Identify which cell holds the provided text, then report its [x, y] central coordinate. 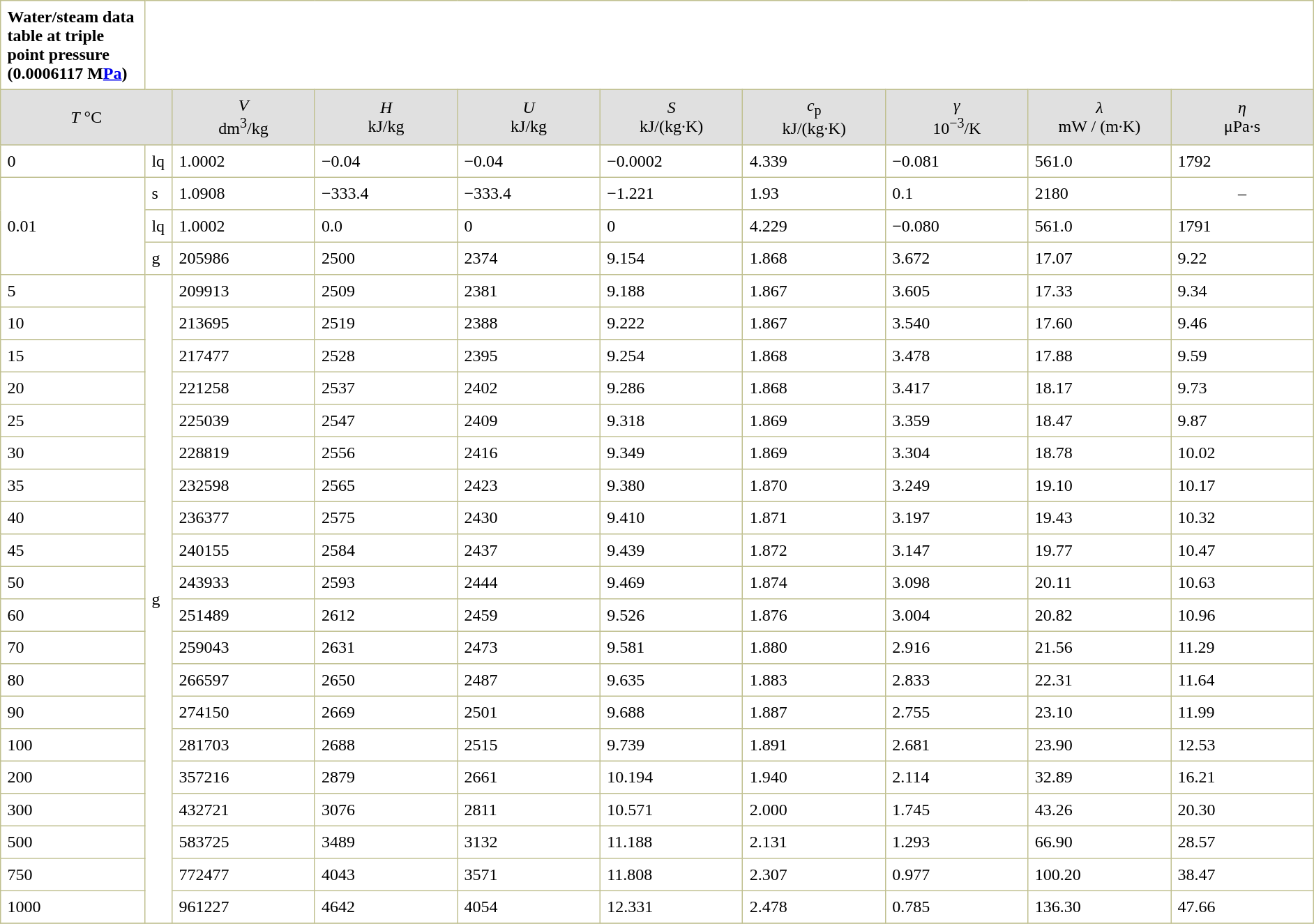
UkJ/kg [529, 117]
100.20 [1099, 874]
1.887 [815, 713]
2.114 [957, 778]
0.01 [73, 227]
3.540 [957, 324]
3.098 [957, 583]
10.47 [1243, 550]
19.77 [1099, 550]
−1.221 [671, 194]
232598 [244, 485]
20.11 [1099, 583]
9.581 [671, 648]
21.56 [1099, 648]
2.755 [957, 713]
2180 [1099, 194]
4642 [386, 907]
T °C [86, 117]
−0.0002 [671, 161]
10.571 [671, 810]
1.745 [957, 810]
0.1 [957, 194]
5 [73, 291]
2437 [529, 550]
1.93 [815, 194]
228819 [244, 453]
2612 [386, 615]
30 [73, 453]
583725 [244, 842]
70 [73, 648]
23.10 [1099, 713]
2388 [529, 324]
4.339 [815, 161]
10.02 [1243, 453]
2879 [386, 778]
– [1243, 194]
2688 [386, 745]
2430 [529, 518]
3571 [529, 874]
1.871 [815, 518]
11.808 [671, 874]
3.672 [957, 259]
s [159, 194]
9.34 [1243, 291]
19.43 [1099, 518]
17.33 [1099, 291]
2575 [386, 518]
1.940 [815, 778]
100 [73, 745]
32.89 [1099, 778]
10 [73, 324]
2402 [529, 388]
209913 [244, 291]
80 [73, 680]
40 [73, 518]
9.254 [671, 356]
2.478 [815, 907]
γ10−3/K [957, 117]
2661 [529, 778]
9.188 [671, 291]
19.10 [1099, 485]
Vdm3/kg [244, 117]
18.17 [1099, 388]
2584 [386, 550]
22.31 [1099, 680]
4043 [386, 874]
1792 [1243, 161]
3.605 [957, 291]
3132 [529, 842]
10.194 [671, 778]
300 [73, 810]
1.883 [815, 680]
ημPa·s [1243, 117]
2501 [529, 713]
750 [73, 874]
60 [73, 615]
20.30 [1243, 810]
274150 [244, 713]
47.66 [1243, 907]
9.318 [671, 421]
236377 [244, 518]
2537 [386, 388]
20 [73, 388]
0.785 [957, 907]
38.47 [1243, 874]
10.96 [1243, 615]
3.478 [957, 356]
9.154 [671, 259]
1000 [73, 907]
432721 [244, 810]
2487 [529, 680]
Water/steam data table at triple point pressure (0.0006117 MPa) [73, 45]
9.739 [671, 745]
2.681 [957, 745]
1.872 [815, 550]
281703 [244, 745]
90 [73, 713]
9.73 [1243, 388]
259043 [244, 648]
2528 [386, 356]
0.977 [957, 874]
266597 [244, 680]
9.439 [671, 550]
11.64 [1243, 680]
11.188 [671, 842]
2423 [529, 485]
2.307 [815, 874]
213695 [244, 324]
3.359 [957, 421]
20.82 [1099, 615]
2593 [386, 583]
1.876 [815, 615]
66.90 [1099, 842]
2.131 [815, 842]
9.688 [671, 713]
3489 [386, 842]
35 [73, 485]
2409 [529, 421]
16.21 [1243, 778]
9.222 [671, 324]
15 [73, 356]
1.293 [957, 842]
2.000 [815, 810]
18.78 [1099, 453]
SkJ/(kg·K) [671, 117]
9.87 [1243, 421]
17.88 [1099, 356]
9.46 [1243, 324]
9.286 [671, 388]
9.469 [671, 583]
2395 [529, 356]
4054 [529, 907]
2631 [386, 648]
17.07 [1099, 259]
10.32 [1243, 518]
2547 [386, 421]
500 [73, 842]
25 [73, 421]
1.870 [815, 485]
10.17 [1243, 485]
cpkJ/(kg·K) [815, 117]
50 [73, 583]
λmW / (m·K) [1099, 117]
11.29 [1243, 648]
2650 [386, 680]
23.90 [1099, 745]
1.874 [815, 583]
217477 [244, 356]
136.30 [1099, 907]
243933 [244, 583]
9.59 [1243, 356]
205986 [244, 259]
251489 [244, 615]
4.229 [815, 226]
−0.081 [957, 161]
961227 [244, 907]
28.57 [1243, 842]
3.197 [957, 518]
200 [73, 778]
10.63 [1243, 583]
1791 [1243, 226]
0.0 [386, 226]
9.526 [671, 615]
357216 [244, 778]
17.60 [1099, 324]
2.833 [957, 680]
1.0908 [244, 194]
225039 [244, 421]
221258 [244, 388]
2811 [529, 810]
2669 [386, 713]
18.47 [1099, 421]
3.249 [957, 485]
2565 [386, 485]
45 [73, 550]
2374 [529, 259]
772477 [244, 874]
9.380 [671, 485]
1.891 [815, 745]
12.331 [671, 907]
3.147 [957, 550]
2515 [529, 745]
2381 [529, 291]
2519 [386, 324]
2556 [386, 453]
11.99 [1243, 713]
2444 [529, 583]
2416 [529, 453]
3076 [386, 810]
9.22 [1243, 259]
−0.080 [957, 226]
9.410 [671, 518]
1.880 [815, 648]
240155 [244, 550]
2509 [386, 291]
9.349 [671, 453]
3.304 [957, 453]
2500 [386, 259]
2.916 [957, 648]
3.417 [957, 388]
HkJ/kg [386, 117]
3.004 [957, 615]
12.53 [1243, 745]
2473 [529, 648]
43.26 [1099, 810]
9.635 [671, 680]
2459 [529, 615]
